For the text-containing cell, return its midpoint in [x, y] coordinate format. 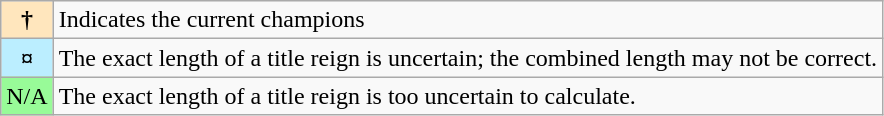
N/A [27, 96]
The exact length of a title reign is too uncertain to calculate. [468, 96]
Indicates the current champions [468, 20]
† [27, 20]
¤ [27, 58]
The exact length of a title reign is uncertain; the combined length may not be correct. [468, 58]
